Locate the cell with the specified text and output its [X, Y] center coordinate. 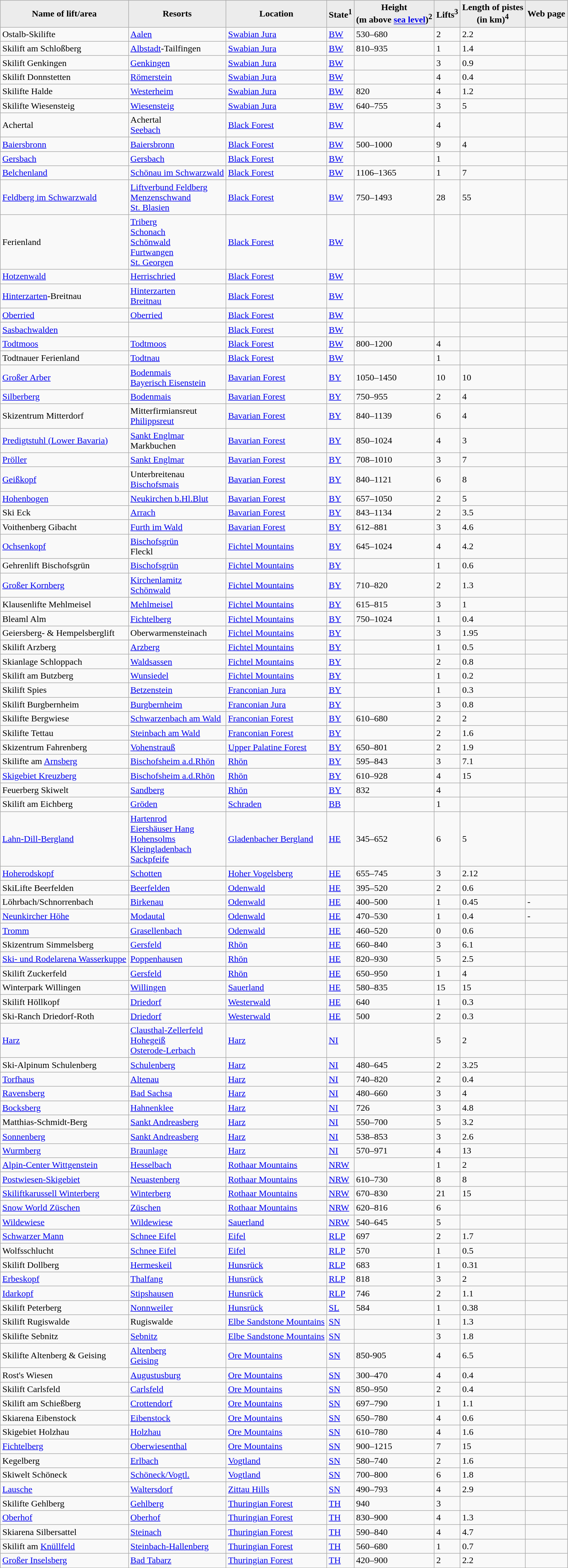
Genkingen [177, 63]
540–645 [394, 1222]
HartenrodEiershäuser HangHohensolmsKleingladenbachSackpfeife [177, 839]
500–1000 [394, 144]
Lahn-Dill-Bergland [65, 839]
Hoherodskopf [65, 873]
Braunlage [177, 1150]
Hotzenwald [65, 276]
Willingen [177, 988]
570–971 [394, 1150]
810–935 [394, 48]
900–1215 [394, 1446]
AchertalSeebach [177, 125]
300–470 [394, 1375]
Winterberg [177, 1193]
HinterzartenBreitnau [177, 296]
645–1024 [394, 546]
MitterfirmiansreutPhilippsreut [177, 416]
3.5 [493, 513]
Skiliftkarussell Winterberg [65, 1193]
480–660 [394, 1093]
Skilift Höllkopf [65, 1002]
Resorts [177, 14]
SL [341, 1308]
Ravensberg [65, 1093]
850–950 [394, 1389]
Geißkopf [65, 479]
Oberwiesenthal [177, 1446]
Eibenstock [177, 1418]
470–530 [394, 916]
Snow World Züschen [65, 1208]
800–1200 [394, 344]
Augustusburg [177, 1375]
BodenmaisBayerisch Eisenstein [177, 377]
Modautal [177, 916]
Erbeskopf [65, 1279]
Skilifte Halde [65, 92]
Feuerberg Skiwelt [65, 790]
Hinterzarten-Breitnau [65, 296]
Skiarena Silbersattel [65, 1532]
Skilift am Schießberg [65, 1403]
Schwarzer Mann [65, 1236]
Sebnitz [177, 1336]
Geiersberg- & Hempelsberglift [65, 633]
584 [394, 1308]
3.25 [493, 1065]
Torfhaus [65, 1079]
Großer Inselsberg [65, 1560]
Wolfsschlucht [65, 1251]
Hahnenklee [177, 1108]
580–835 [394, 988]
1.7 [493, 1236]
1.2 [493, 92]
620–816 [394, 1208]
820–930 [394, 959]
708–1010 [394, 460]
640–755 [394, 106]
4.7 [493, 1532]
Bleaml Alm [65, 619]
0.45 [493, 902]
6.5 [493, 1356]
Gehrenlift Bischofsgrün [65, 566]
Sankt EnglmarMarkbuchen [177, 440]
Aalen [177, 34]
Skilifte Tettau [65, 733]
Betzenstein [177, 690]
Skilift Rugiswalde [65, 1322]
Crottendorf [177, 1403]
4.6 [493, 527]
AltenbergGeising [177, 1356]
660–840 [394, 945]
Lifts3 [447, 14]
Predigtstuhl (Lower Bavaria) [65, 440]
Schraden [276, 804]
Bad Tabarz [177, 1560]
13 [493, 1150]
Skilifte Bergwiese [65, 719]
490–793 [394, 1489]
2.5 [493, 959]
Bodenmais [177, 397]
Belchenland [65, 173]
Großer Arber [65, 377]
650–780 [394, 1418]
Altenau [177, 1079]
Ski Eck [65, 513]
Skilift Dollberg [65, 1265]
Rost's Wiesen [65, 1375]
1.4 [493, 48]
Neunkircher Höhe [65, 916]
BischofsgrünFleckl [177, 546]
Neuastenberg [177, 1179]
830–900 [394, 1518]
Bischofsgrün [177, 566]
550–700 [394, 1122]
Beerfelden [177, 888]
610–730 [394, 1179]
395–520 [394, 888]
697 [394, 1236]
850-905 [394, 1356]
740–820 [394, 1079]
Skilift Peterberg [65, 1308]
Skilift am Eichberg [65, 804]
Vohenstrauß [177, 747]
UnterbreitenauBischofsmais [177, 479]
818 [394, 1279]
4.2 [493, 546]
Großer Kornberg [65, 585]
Grasellenbach [177, 930]
Thalfang [177, 1279]
697–790 [394, 1403]
7.1 [493, 761]
Skilift Spies [65, 690]
Ferienland [65, 242]
Mehlmeisel [177, 604]
Nonnweiler [177, 1308]
726 [394, 1108]
Skizentrum Simmelsberg [65, 945]
Römerstein [177, 77]
Wurmberg [65, 1150]
Skilifte Gehlberg [65, 1503]
Ski-Ranch Driedorf-Roth [65, 1016]
Hermeskeil [177, 1265]
Todtnau [177, 358]
Pröller [65, 460]
Matthias-Schmidt-Berg [65, 1122]
1106–1365 [394, 173]
538–853 [394, 1136]
Liftverbund FeldbergMenzenschwandSt. Blasien [177, 197]
640 [394, 1002]
Skilift am Schloßberg [65, 48]
Skilift Donnstetten [65, 77]
670–830 [394, 1193]
Location [276, 14]
Sankt Englmar [177, 460]
Arzberg [177, 647]
2.6 [493, 1136]
55 [493, 197]
650–950 [394, 973]
Voithenberg Gibacht [65, 527]
Skilift Arzberg [65, 647]
Schönau im Schwarzwald [177, 173]
750–1024 [394, 619]
Neukirchen b.Hl.Blut [177, 499]
Waltersdorf [177, 1489]
420–900 [394, 1560]
Upper Palatine Forest [276, 747]
2.9 [493, 1489]
560–680 [394, 1546]
Kegelberg [65, 1461]
Skilifte Altenberg & Geising [65, 1356]
Skianlage Schloppach [65, 661]
6.1 [493, 945]
832 [394, 790]
650–801 [394, 747]
843–1134 [394, 513]
Clausthal-ZellerfeldHohegeißOsterode-Lerbach [177, 1041]
0.7 [493, 1546]
Skizentrum Mitterdorf [65, 416]
820 [394, 92]
460–520 [394, 930]
530–680 [394, 34]
Skigebiet Holzhau [65, 1432]
345–652 [394, 839]
840–1121 [394, 479]
Herrischried [177, 276]
610–928 [394, 776]
Bad Sachsa [177, 1093]
400–500 [394, 902]
Feldberg im Schwarzwald [65, 197]
Züschen [177, 1208]
SkiLifte Beerfelden [65, 888]
750–1493 [394, 197]
590–840 [394, 1532]
Skilifte am Arnsberg [65, 761]
1.9 [493, 747]
Stipshausen [177, 1293]
Skiarena Eibenstock [65, 1418]
Ski-Alpinum Schulenberg [65, 1065]
Wunsiedel [177, 676]
610–780 [394, 1432]
Name of lift/area [65, 14]
Hohenbogen [65, 499]
Todtnauer Ferienland [65, 358]
Postwiesen-Skigebiet [65, 1179]
Skizentrum Fahrenberg [65, 747]
746 [394, 1293]
Steinbach am Wald [177, 733]
TribergSchonachSchönwaldFurtwangenSt. Georgen [177, 242]
Schulenberg [177, 1065]
Winterpark Willingen [65, 988]
657–1050 [394, 499]
750–955 [394, 397]
Gehlberg [177, 1503]
850–1024 [394, 440]
Carlsfeld [177, 1389]
Skilifte Wiesensteig [65, 106]
Oberwarmensteinach [177, 633]
Löhrbach/Schnorrenbach [65, 902]
Gladenbacher Bergland [276, 839]
Furth im Wald [177, 527]
BB [341, 804]
28 [447, 197]
Waldsassen [177, 661]
Sonnenberg [65, 1136]
Sandberg [177, 790]
655–745 [394, 873]
480–645 [394, 1065]
Klausenlifte Mehlmeisel [65, 604]
Ochsenkopf [65, 546]
840–1139 [394, 416]
595–843 [394, 761]
Poppenhausen [177, 959]
Lausche [65, 1489]
Albstadt-Tailfingen [177, 48]
Steinbach-Hallenberg [177, 1546]
State1 [341, 14]
Skiwelt Schöneck [65, 1475]
Length of pistes (in km)4 [493, 14]
0.9 [493, 63]
Schwarzenbach am Wald [177, 719]
Wiesensteig [177, 106]
Skilift Carlsfeld [65, 1389]
940 [394, 1503]
610–680 [394, 719]
Skilift am Butzberg [65, 676]
Schöneck/Vogtl. [177, 1475]
Skilift Zuckerfeld [65, 973]
570 [394, 1251]
0.2 [493, 676]
Sasbachwalden [65, 329]
Skigebiet Kreuzberg [65, 776]
Skilift Burgbernheim [65, 704]
0.38 [493, 1308]
Hesselbach [177, 1165]
Web page [546, 14]
Arrach [177, 513]
700–800 [394, 1475]
Rugiswalde [177, 1322]
Alpin-Center Wittgenstein [65, 1165]
1.95 [493, 633]
Hoher Vogelsberg [276, 873]
Ski- und Rodelarena Wasserkuppe [65, 959]
Ostalb-Skilifte [65, 34]
683 [394, 1265]
Height (m above sea level)2 [394, 14]
KirchenlamitzSchönwald [177, 585]
Birkenau [177, 902]
612–881 [394, 527]
3.2 [493, 1122]
4.8 [493, 1108]
710–820 [394, 585]
9 [447, 144]
Bocksberg [65, 1108]
Silberberg [65, 397]
580–740 [394, 1461]
Skilift am Knüllfeld [65, 1546]
Tromm [65, 930]
0.31 [493, 1265]
500 [394, 1016]
1050–1450 [394, 377]
Skilifte Sebnitz [65, 1336]
21 [447, 1193]
0 [447, 930]
Idarkopf [65, 1293]
2.12 [493, 873]
Achertal [65, 125]
Steinach [177, 1532]
615–815 [394, 604]
Skilift Genkingen [65, 63]
Gröden [177, 804]
Schotten [177, 873]
Westerheim [177, 92]
Erlbach [177, 1461]
Zittau Hills [276, 1489]
Holzhau [177, 1432]
Burgbernheim [177, 704]
